From the cell containing the given text, extract its center point as [x, y] coordinate. 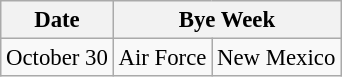
Air Force [162, 58]
Date [57, 20]
October 30 [57, 58]
New Mexico [276, 58]
Bye Week [226, 20]
